Find where the given text appears and provide that cell's center as (X, Y) coordinate. 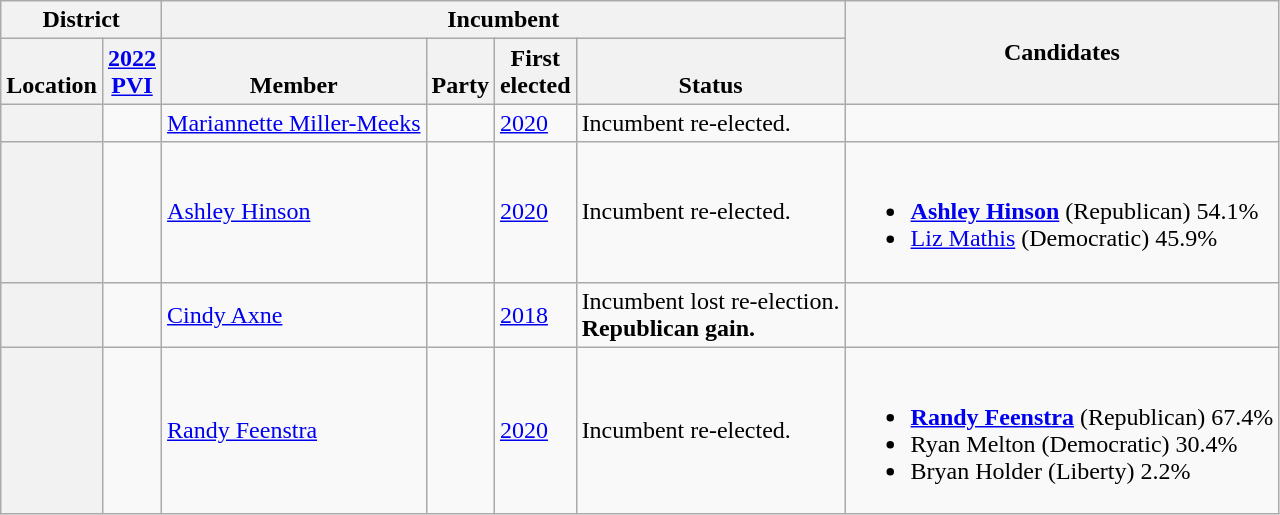
Randy Feenstra (Republican) 67.4%Ryan Melton (Democratic) 30.4%Bryan Holder (Liberty) 2.2% (1062, 430)
Location (52, 72)
Incumbent (504, 20)
Ashley Hinson (294, 212)
Cindy Axne (294, 314)
Status (710, 72)
Firstelected (535, 72)
District (82, 20)
Incumbent lost re-election.Republican gain. (710, 314)
Randy Feenstra (294, 430)
Party (460, 72)
2022PVI (132, 72)
Mariannette Miller-Meeks (294, 123)
Member (294, 72)
Candidates (1062, 52)
2018 (535, 314)
Ashley Hinson (Republican) 54.1%Liz Mathis (Democratic) 45.9% (1062, 212)
